Locate the cell with the specified text and output its [x, y] center coordinate. 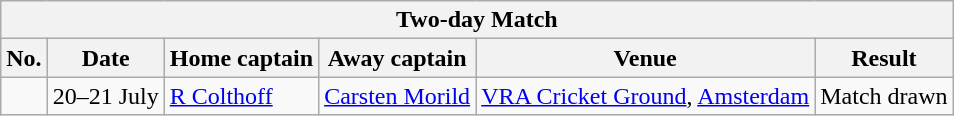
Match drawn [884, 96]
Date [106, 58]
R Colthoff [241, 96]
Venue [646, 58]
Two-day Match [477, 20]
Home captain [241, 58]
20–21 July [106, 96]
Carsten Morild [398, 96]
Away captain [398, 58]
Result [884, 58]
VRA Cricket Ground, Amsterdam [646, 96]
No. [24, 58]
